Output the (x, y) coordinate of the center of the cell containing the given text.  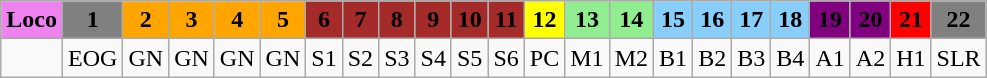
16 (712, 20)
11 (506, 20)
B1 (674, 58)
22 (958, 20)
S6 (506, 58)
13 (587, 20)
PC (544, 58)
A1 (830, 58)
S4 (433, 58)
Loco (32, 20)
14 (631, 20)
M2 (631, 58)
21 (911, 20)
17 (752, 20)
M1 (587, 58)
A2 (870, 58)
12 (544, 20)
S3 (397, 58)
7 (360, 20)
8 (397, 20)
10 (469, 20)
18 (790, 20)
4 (237, 20)
S1 (324, 58)
15 (674, 20)
H1 (911, 58)
1 (92, 20)
9 (433, 20)
B2 (712, 58)
S5 (469, 58)
20 (870, 20)
SLR (958, 58)
EOG (92, 58)
19 (830, 20)
S2 (360, 58)
3 (192, 20)
B4 (790, 58)
6 (324, 20)
B3 (752, 58)
5 (283, 20)
2 (146, 20)
